Return [x, y] of the center of cell containing provided text 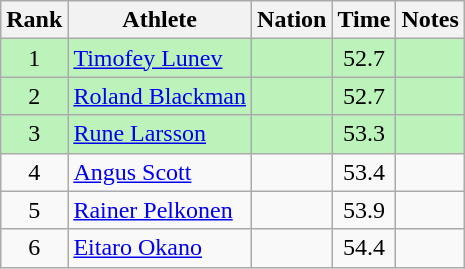
Rainer Pelkonen [160, 210]
53.9 [364, 210]
4 [34, 172]
1 [34, 58]
5 [34, 210]
53.4 [364, 172]
Athlete [160, 20]
6 [34, 248]
Rank [34, 20]
Nation [292, 20]
Time [364, 20]
2 [34, 96]
Eitaro Okano [160, 248]
Timofey Lunev [160, 58]
54.4 [364, 248]
Rune Larsson [160, 134]
53.3 [364, 134]
Roland Blackman [160, 96]
Notes [430, 20]
Angus Scott [160, 172]
3 [34, 134]
